Locate the cell with the specified text and output its [X, Y] center coordinate. 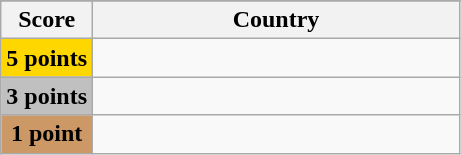
3 points [47, 96]
Score [47, 20]
1 point [47, 134]
Country [276, 20]
5 points [47, 58]
